Provide the [x, y] coordinate of the cell's center where the given text is located.  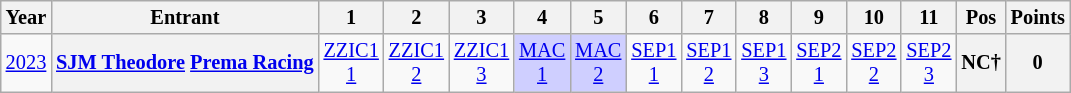
Points [1038, 17]
NC† [980, 63]
MAC2 [598, 63]
0 [1038, 63]
3 [482, 17]
SEP11 [654, 63]
SEP13 [764, 63]
ZZIC11 [352, 63]
4 [542, 17]
Entrant [184, 17]
SJM Theodore Prema Racing [184, 63]
2 [416, 17]
Pos [980, 17]
7 [708, 17]
SEP22 [874, 63]
2023 [26, 63]
10 [874, 17]
1 [352, 17]
ZZIC12 [416, 63]
11 [928, 17]
Year [26, 17]
ZZIC13 [482, 63]
5 [598, 17]
SEP23 [928, 63]
9 [818, 17]
MAC1 [542, 63]
6 [654, 17]
SEP21 [818, 63]
8 [764, 17]
SEP12 [708, 63]
